Capture the cell that displays the provided text and extract its [X, Y] central coordinate. 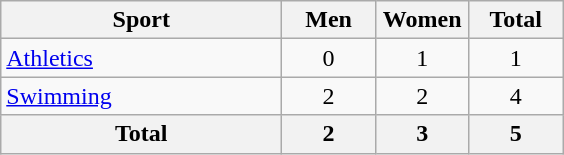
0 [329, 58]
5 [516, 134]
Sport [142, 20]
Women [422, 20]
Men [329, 20]
Athletics [142, 58]
4 [516, 96]
Swimming [142, 96]
3 [422, 134]
